Output the (x, y) coordinate of the center of the cell containing the given text.  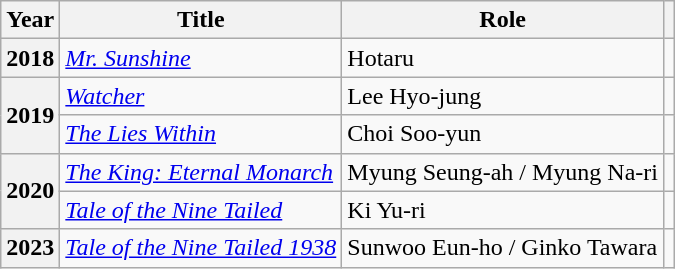
Hotaru (503, 58)
Choi Soo-yun (503, 134)
The King: Eternal Monarch (201, 172)
Mr. Sunshine (201, 58)
The Lies Within (201, 134)
2018 (30, 58)
Watcher (201, 96)
Year (30, 20)
Tale of the Nine Tailed (201, 210)
2023 (30, 248)
Title (201, 20)
Sunwoo Eun-ho / Ginko Tawara (503, 248)
2019 (30, 115)
Myung Seung-ah / Myung Na-ri (503, 172)
Ki Yu-ri (503, 210)
Role (503, 20)
Tale of the Nine Tailed 1938 (201, 248)
2020 (30, 191)
Lee Hyo-jung (503, 96)
